Output the (x, y) coordinate of the center of the cell containing the given text.  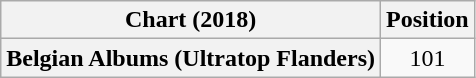
Belgian Albums (Ultratop Flanders) (191, 58)
Position (428, 20)
Chart (2018) (191, 20)
101 (428, 58)
